Extract the (x, y) coordinate from the center of the cell holding the provided text.  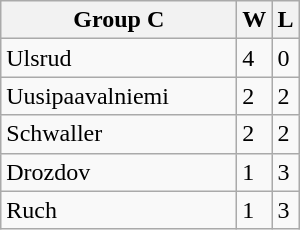
Schwaller (119, 134)
L (286, 20)
Ruch (119, 210)
Drozdov (119, 172)
Uusipaavalniemi (119, 96)
0 (286, 58)
Ulsrud (119, 58)
W (254, 20)
Group C (119, 20)
4 (254, 58)
